Pinpoint the cell where the given text exists, returning its (x, y) midpoint coordinate. 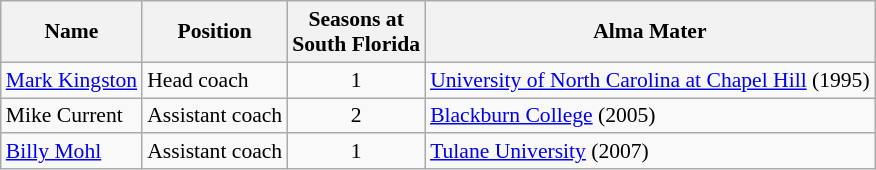
University of North Carolina at Chapel Hill (1995) (650, 80)
Alma Mater (650, 32)
Name (72, 32)
Mike Current (72, 116)
Billy Mohl (72, 152)
Tulane University (2007) (650, 152)
Seasons atSouth Florida (356, 32)
Mark Kingston (72, 80)
Position (214, 32)
Head coach (214, 80)
Blackburn College (2005) (650, 116)
2 (356, 116)
